Extract the [X, Y] coordinate from the center of the cell holding the provided text.  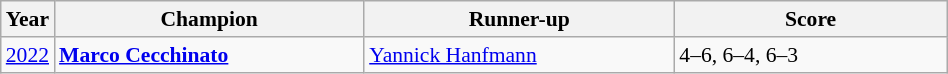
Year [28, 19]
Runner-up [519, 19]
Yannick Hanfmann [519, 55]
4–6, 6–4, 6–3 [810, 55]
Score [810, 19]
Champion [209, 19]
2022 [28, 55]
Marco Cecchinato [209, 55]
